Find where the given text appears and provide that cell's center as [X, Y] coordinate. 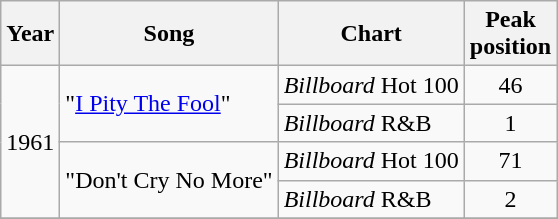
Year [30, 34]
Song [169, 34]
46 [510, 85]
Chart [371, 34]
"I Pity The Fool" [169, 104]
Peak position [510, 34]
1 [510, 123]
"Don't Cry No More" [169, 180]
71 [510, 161]
2 [510, 199]
1961 [30, 142]
